Identify which cell holds the provided text, then report its [X, Y] central coordinate. 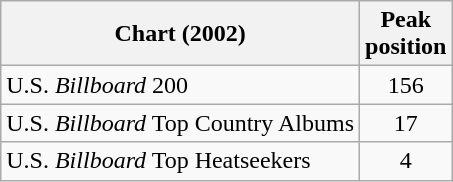
U.S. Billboard Top Country Albums [180, 123]
Chart (2002) [180, 34]
U.S. Billboard 200 [180, 85]
4 [406, 161]
156 [406, 85]
U.S. Billboard Top Heatseekers [180, 161]
17 [406, 123]
Peakposition [406, 34]
